Identify which cell holds the provided text, then report its [x, y] central coordinate. 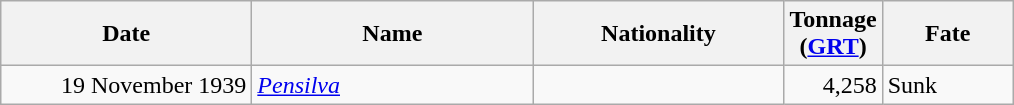
19 November 1939 [126, 85]
Tonnage(GRT) [833, 34]
Date [126, 34]
4,258 [833, 85]
Name [392, 34]
Sunk [948, 85]
Fate [948, 34]
Pensilva [392, 85]
Nationality [658, 34]
